Find where the given text appears and provide that cell's center as [x, y] coordinate. 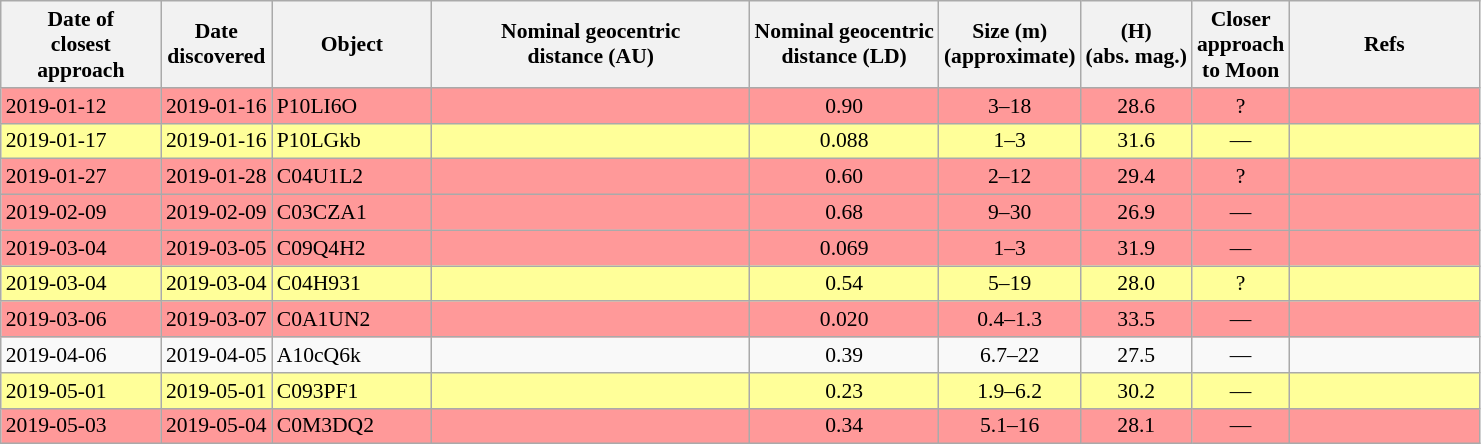
6.7–22 [1010, 355]
Nominal geocentricdistance (LD) [844, 44]
0.39 [844, 355]
0.069 [844, 248]
2019-05-03 [81, 426]
5.1–16 [1010, 426]
2019-04-05 [216, 355]
31.9 [1136, 248]
30.2 [1136, 391]
5–19 [1010, 284]
3–18 [1010, 106]
0.34 [844, 426]
Date ofclosestapproach [81, 44]
26.9 [1136, 213]
0.088 [844, 141]
9–30 [1010, 213]
2019-01-28 [216, 177]
P10LI6O [352, 106]
A10cQ6k [352, 355]
2019-01-12 [81, 106]
2019-03-07 [216, 320]
Closerapproachto Moon [1240, 44]
0.60 [844, 177]
C04H931 [352, 284]
Nominal geocentricdistance (AU) [591, 44]
2019-01-27 [81, 177]
1.9–6.2 [1010, 391]
2019-04-06 [81, 355]
31.6 [1136, 141]
0.4–1.3 [1010, 320]
C093PF1 [352, 391]
2019-01-17 [81, 141]
Datediscovered [216, 44]
29.4 [1136, 177]
0.68 [844, 213]
2019-03-05 [216, 248]
2–12 [1010, 177]
C04U1L2 [352, 177]
Refs [1384, 44]
C0A1UN2 [352, 320]
28.1 [1136, 426]
Size (m)(approximate) [1010, 44]
0.54 [844, 284]
Object [352, 44]
C03CZA1 [352, 213]
2019-05-04 [216, 426]
0.020 [844, 320]
0.23 [844, 391]
33.5 [1136, 320]
28.0 [1136, 284]
C09Q4H2 [352, 248]
27.5 [1136, 355]
28.6 [1136, 106]
2019-03-06 [81, 320]
0.90 [844, 106]
P10LGkb [352, 141]
(H)(abs. mag.) [1136, 44]
C0M3DQ2 [352, 426]
